Determine the [X, Y] coordinate at the center of the cell enclosing the given text.  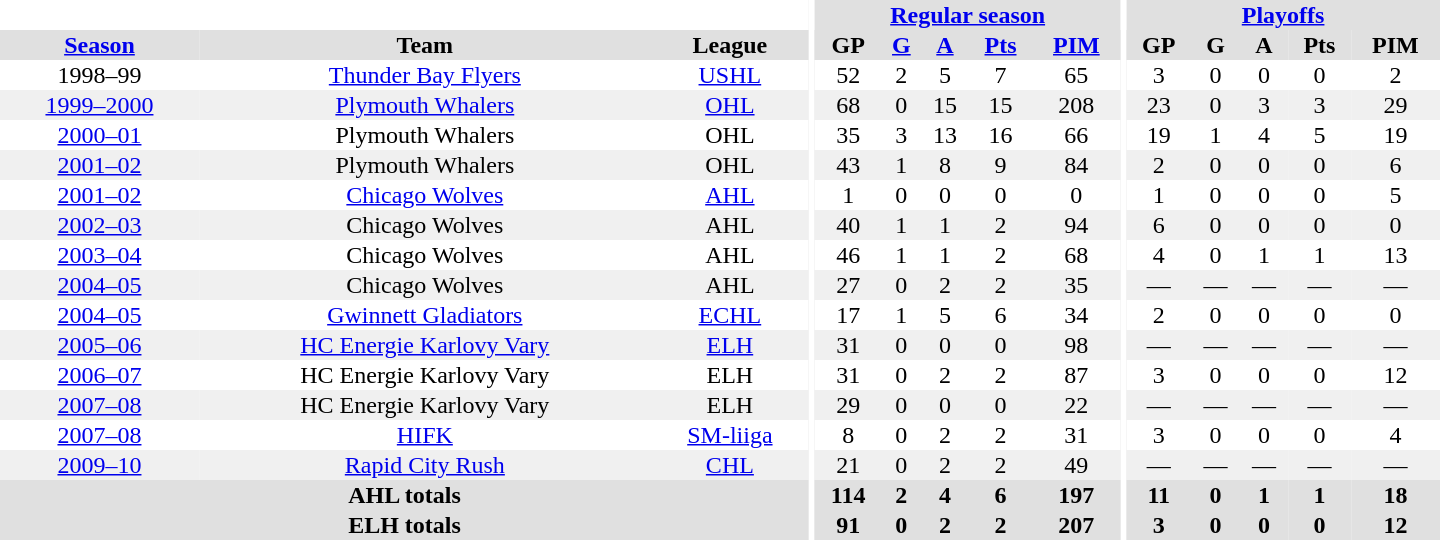
52 [848, 75]
40 [848, 225]
91 [848, 525]
Rapid City Rush [425, 465]
65 [1076, 75]
18 [1396, 495]
AHL totals [404, 495]
208 [1076, 105]
League [730, 45]
7 [1000, 75]
22 [1076, 405]
23 [1158, 105]
46 [848, 255]
ECHL [730, 315]
2009–10 [100, 465]
16 [1000, 135]
1999–2000 [100, 105]
87 [1076, 375]
21 [848, 465]
11 [1158, 495]
SM-liiga [730, 435]
Gwinnett Gladiators [425, 315]
Playoffs [1283, 15]
1998–99 [100, 75]
34 [1076, 315]
2005–06 [100, 345]
43 [848, 165]
Regular season [967, 15]
Thunder Bay Flyers [425, 75]
17 [848, 315]
USHL [730, 75]
2002–03 [100, 225]
66 [1076, 135]
ELH totals [404, 525]
CHL [730, 465]
9 [1000, 165]
94 [1076, 225]
27 [848, 285]
2000–01 [100, 135]
Team [425, 45]
49 [1076, 465]
2003–04 [100, 255]
207 [1076, 525]
197 [1076, 495]
98 [1076, 345]
114 [848, 495]
2006–07 [100, 375]
Season [100, 45]
HIFK [425, 435]
84 [1076, 165]
